Return the [x, y] coordinate for the center point of the cell that contains the specified text.  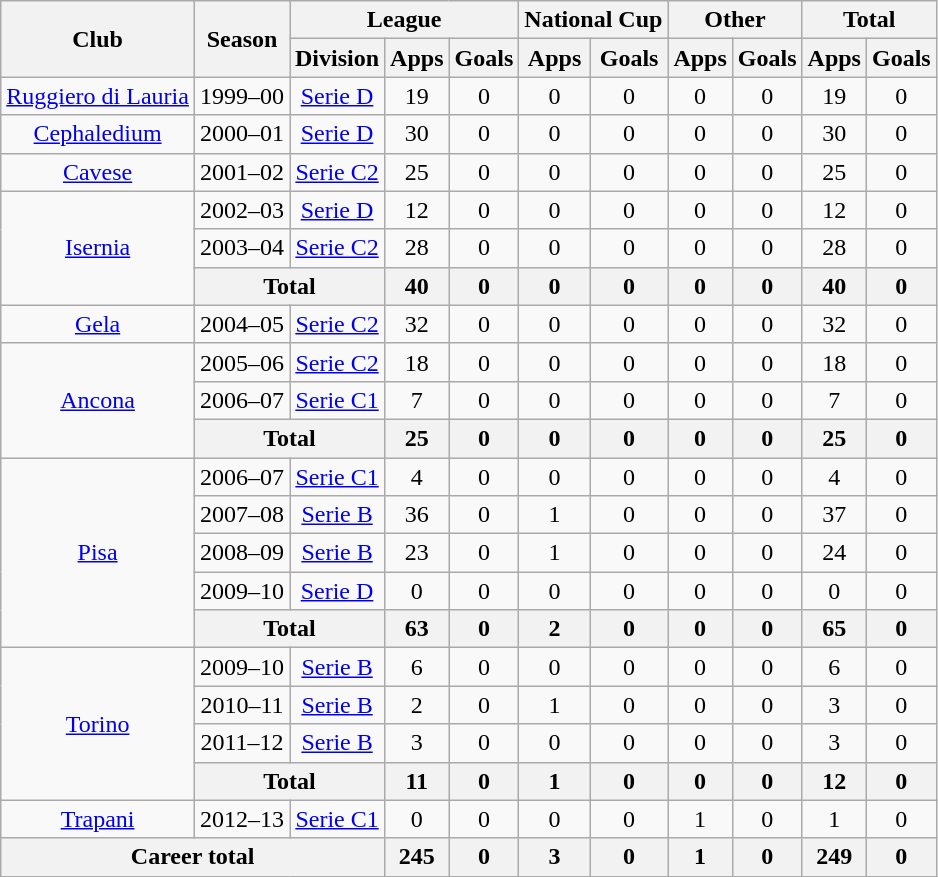
2012–13 [242, 819]
Season [242, 39]
Club [98, 39]
Cephaledium [98, 134]
11 [417, 781]
2010–11 [242, 705]
2003–04 [242, 248]
2001–02 [242, 172]
2000–01 [242, 134]
37 [834, 515]
Career total [193, 857]
2005–06 [242, 362]
2002–03 [242, 210]
National Cup [594, 20]
Pisa [98, 553]
36 [417, 515]
Isernia [98, 248]
Gela [98, 324]
2007–08 [242, 515]
Trapani [98, 819]
Cavese [98, 172]
Torino [98, 724]
245 [417, 857]
1999–00 [242, 96]
24 [834, 553]
2011–12 [242, 743]
Ruggiero di Lauria [98, 96]
249 [834, 857]
63 [417, 629]
2008–09 [242, 553]
23 [417, 553]
League [404, 20]
65 [834, 629]
Other [735, 20]
Ancona [98, 400]
2004–05 [242, 324]
Division [338, 58]
